Extract the (X, Y) coordinate from the center of the cell holding the provided text.  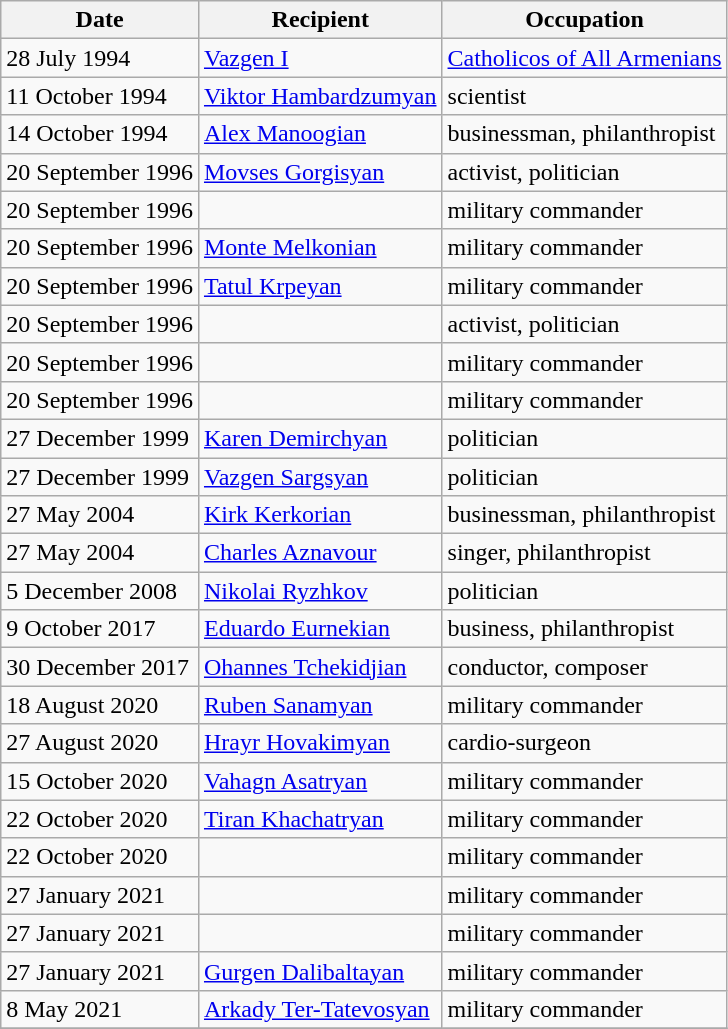
Vazgen Sargsyan (320, 477)
scientist (584, 96)
18 August 2020 (100, 705)
Vahagn Asatryan (320, 781)
Vazgen I (320, 58)
singer, philanthropist (584, 553)
Gurgen Dalibaltayan (320, 971)
Monte Melkonian (320, 248)
cardio-surgeon (584, 743)
Tatul Krpeyan (320, 286)
Arkady Ter-Tatevosyan (320, 1009)
9 October 2017 (100, 629)
Ruben Sanamyan (320, 705)
15 October 2020 (100, 781)
Hrayr Hovakimyan (320, 743)
Kirk Kerkorian (320, 515)
27 August 2020 (100, 743)
Viktor Hambardzumyan (320, 96)
Occupation (584, 20)
Movses Gorgisyan (320, 172)
Karen Demirchyan (320, 438)
Catholicos of All Armenians (584, 58)
Recipient (320, 20)
Tiran Khachatryan (320, 819)
11 October 1994 (100, 96)
Date (100, 20)
conductor, composer (584, 667)
Alex Manoogian (320, 134)
Ohannes Tchekidjian (320, 667)
28 July 1994 (100, 58)
Eduardo Eurnekian (320, 629)
30 December 2017 (100, 667)
business, philanthropist (584, 629)
Charles Aznavour (320, 553)
14 October 1994 (100, 134)
5 December 2008 (100, 591)
8 May 2021 (100, 1009)
Nikolai Ryzhkov (320, 591)
